From the cell containing the given text, extract its center point as (X, Y) coordinate. 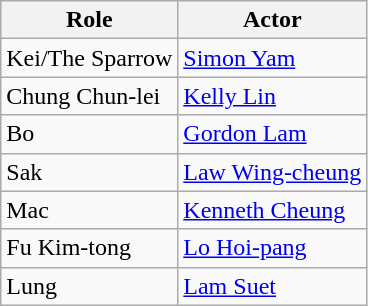
Lo Hoi-pang (272, 248)
Kenneth Cheung (272, 210)
Lam Suet (272, 286)
Fu Kim-tong (90, 248)
Mac (90, 210)
Lung (90, 286)
Kelly Lin (272, 96)
Role (90, 20)
Actor (272, 20)
Gordon Lam (272, 134)
Simon Yam (272, 58)
Chung Chun-lei (90, 96)
Law Wing-cheung (272, 172)
Kei/The Sparrow (90, 58)
Sak (90, 172)
Bo (90, 134)
